Find where the given text appears and provide that cell's center as [x, y] coordinate. 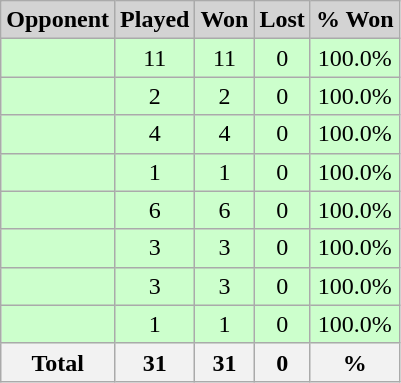
Total [58, 362]
Opponent [58, 20]
% Won [354, 20]
Won [224, 20]
Played [155, 20]
Lost [282, 20]
% [354, 362]
